Provide the (x, y) coordinate of the cell's center where the given text is located.  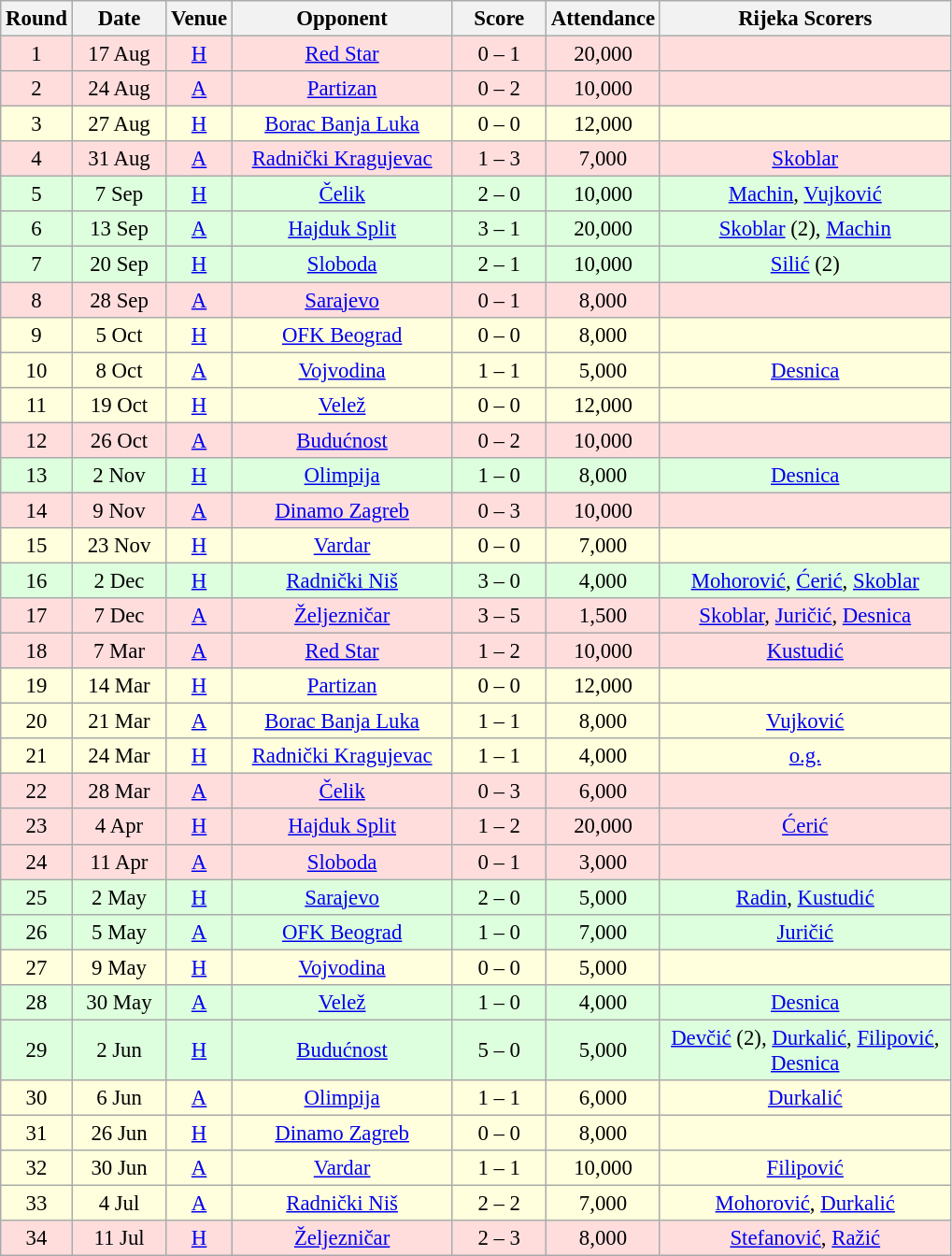
7 (36, 264)
Skoblar (805, 159)
3 – 5 (499, 616)
2 – 1 (499, 264)
25 (36, 897)
28 (36, 1003)
17 Aug (120, 54)
27 (36, 967)
Score (499, 19)
20 (36, 721)
3,000 (604, 862)
6 Jun (120, 1098)
Venue (200, 19)
Opponent (342, 19)
24 (36, 862)
2 – 3 (499, 1238)
3 (36, 124)
Skoblar, Juričić, Desnica (805, 616)
Filipović (805, 1168)
4 (36, 159)
Mohorović, Ćerić, Skoblar (805, 580)
14 (36, 510)
Machin, Vujković (805, 194)
Devčić (2), Durkalić, Filipović, Desnica (805, 1050)
19 (36, 686)
26 (36, 932)
Radin, Kustudić (805, 897)
Attendance (604, 19)
19 Oct (120, 405)
Rijeka Scorers (805, 19)
16 (36, 580)
3 – 0 (499, 580)
30 Jun (120, 1168)
4 Apr (120, 827)
20 Sep (120, 264)
o.g. (805, 756)
28 Sep (120, 300)
30 (36, 1098)
22 (36, 792)
30 May (120, 1003)
33 (36, 1204)
Mohorović, Durkalić (805, 1204)
18 (36, 651)
7 Dec (120, 616)
21 Mar (120, 721)
5 – 0 (499, 1050)
Ćerić (805, 827)
2 – 2 (499, 1204)
Round (36, 19)
12 (36, 440)
7 Sep (120, 194)
Vujković (805, 721)
Stefanović, Ražić (805, 1238)
26 Jun (120, 1133)
2 May (120, 897)
Kustudić (805, 651)
13 (36, 476)
8 (36, 300)
32 (36, 1168)
8 Oct (120, 370)
23 (36, 827)
9 (36, 335)
14 Mar (120, 686)
6 (36, 229)
9 Nov (120, 510)
23 Nov (120, 546)
2 Dec (120, 580)
34 (36, 1238)
17 (36, 616)
21 (36, 756)
Durkalić (805, 1098)
26 Oct (120, 440)
2 Jun (120, 1050)
29 (36, 1050)
1 (36, 54)
24 Aug (120, 89)
Silić (2) (805, 264)
5 May (120, 932)
9 May (120, 967)
3 – 1 (499, 229)
27 Aug (120, 124)
13 Sep (120, 229)
11 Jul (120, 1238)
28 Mar (120, 792)
5 Oct (120, 335)
Date (120, 19)
5 (36, 194)
1,500 (604, 616)
Juričić (805, 932)
31 Aug (120, 159)
11 Apr (120, 862)
2 (36, 89)
10 (36, 370)
15 (36, 546)
31 (36, 1133)
7 Mar (120, 651)
2 Nov (120, 476)
24 Mar (120, 756)
4 Jul (120, 1204)
11 (36, 405)
Skoblar (2), Machin (805, 229)
1 – 3 (499, 159)
